Return (x, y) of the center of cell containing provided text 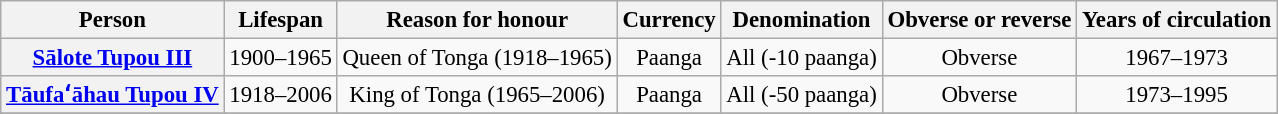
All (-50 paanga) (802, 95)
1967–1973 (1177, 58)
Years of circulation (1177, 20)
Tāufaʻāhau Tupou IV (112, 95)
1973–1995 (1177, 95)
King of Tonga (1965–2006) (477, 95)
All (-10 paanga) (802, 58)
Lifespan (280, 20)
Sālote Tupou III (112, 58)
Reason for honour (477, 20)
Obverse or reverse (979, 20)
1900–1965 (280, 58)
Denomination (802, 20)
Person (112, 20)
Queen of Tonga (1918–1965) (477, 58)
Currency (669, 20)
1918–2006 (280, 95)
